Determine the [X, Y] coordinate at the center of the cell enclosing the given text.  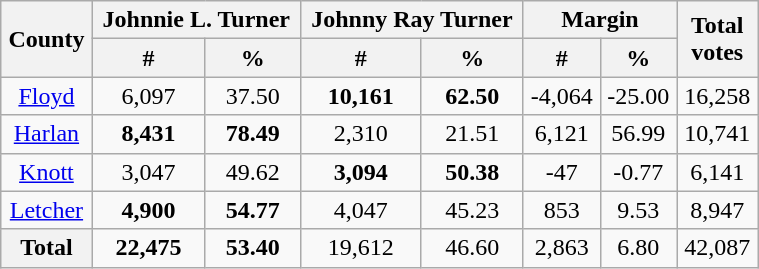
45.23 [472, 210]
54.77 [252, 210]
6,097 [148, 96]
Knott [46, 172]
Floyd [46, 96]
37.50 [252, 96]
-0.77 [638, 172]
3,094 [360, 172]
Letcher [46, 210]
62.50 [472, 96]
Total [46, 248]
County [46, 39]
46.60 [472, 248]
56.99 [638, 134]
Totalvotes [718, 39]
19,612 [360, 248]
16,258 [718, 96]
Harlan [46, 134]
6,121 [562, 134]
3,047 [148, 172]
Johnny Ray Turner [412, 20]
10,161 [360, 96]
Johnnie L. Turner [196, 20]
-4,064 [562, 96]
42,087 [718, 248]
8,431 [148, 134]
10,741 [718, 134]
4,047 [360, 210]
49.62 [252, 172]
Margin [600, 20]
22,475 [148, 248]
2,310 [360, 134]
-25.00 [638, 96]
8,947 [718, 210]
4,900 [148, 210]
6.80 [638, 248]
9.53 [638, 210]
21.51 [472, 134]
78.49 [252, 134]
6,141 [718, 172]
-47 [562, 172]
50.38 [472, 172]
2,863 [562, 248]
53.40 [252, 248]
853 [562, 210]
